Return (x, y) of the center of cell containing provided text 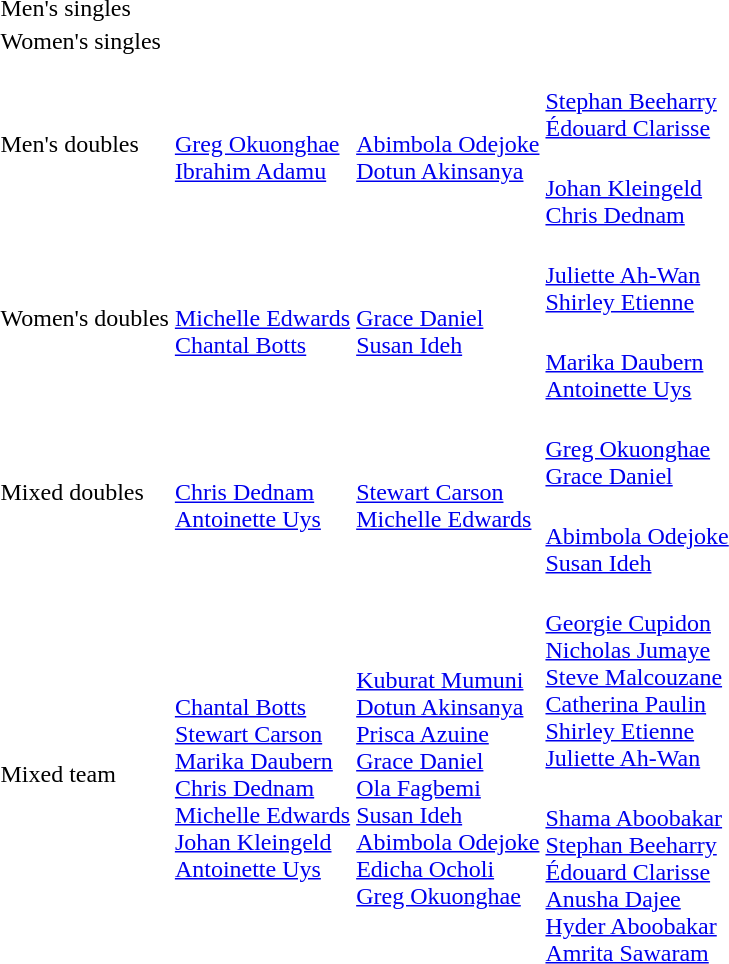
Abimbola OdejokeDotun Akinsanya (448, 144)
Greg OkuonghaeIbrahim Adamu (262, 144)
Chris DednamAntoinette Uys (262, 492)
Stewart CarsonMichelle Edwards (448, 492)
Michelle EdwardsChantal Botts (262, 318)
Grace DanielSusan Ideh (448, 318)
